Scan for the cell matching the given text and deliver its [x, y] coordinate at center. 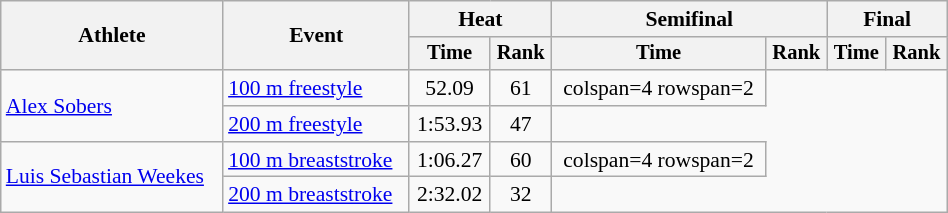
Event [316, 36]
200 m breaststroke [316, 195]
100 m freestyle [316, 88]
1:53.93 [450, 124]
Semifinal [689, 19]
Heat [480, 19]
32 [520, 195]
2:32.02 [450, 195]
61 [520, 88]
200 m freestyle [316, 124]
60 [520, 160]
Luis Sebastian Weekes [112, 178]
Final [887, 19]
Alex Sobers [112, 106]
52.09 [450, 88]
1:06.27 [450, 160]
100 m breaststroke [316, 160]
Athlete [112, 36]
47 [520, 124]
